Output the [x, y] coordinate of the center of the cell containing the given text.  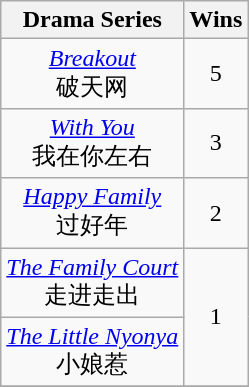
1 [216, 318]
Breakout 破天网 [92, 74]
The Family Court 走进走出 [92, 283]
The Little Nyonya 小娘惹 [92, 352]
Wins [216, 20]
Drama Series [92, 20]
Happy Family 过好年 [92, 213]
With You 我在你左右 [92, 143]
2 [216, 213]
5 [216, 74]
3 [216, 143]
